Determine the (X, Y) coordinate at the center of the cell enclosing the given text.  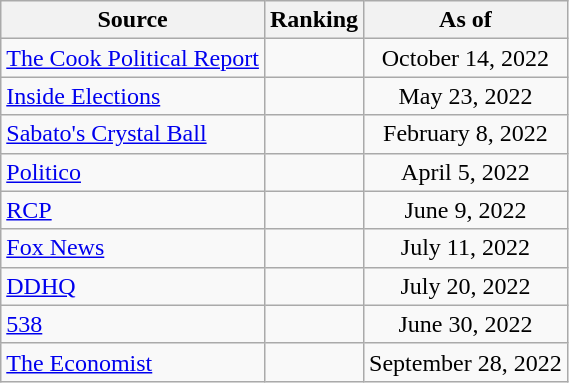
Inside Elections (133, 96)
Ranking (314, 20)
October 14, 2022 (466, 58)
April 5, 2022 (466, 172)
The Economist (133, 362)
Source (133, 20)
February 8, 2022 (466, 134)
Fox News (133, 248)
July 11, 2022 (466, 248)
As of (466, 20)
September 28, 2022 (466, 362)
The Cook Political Report (133, 58)
538 (133, 324)
Politico (133, 172)
DDHQ (133, 286)
Sabato's Crystal Ball (133, 134)
July 20, 2022 (466, 286)
May 23, 2022 (466, 96)
June 9, 2022 (466, 210)
RCP (133, 210)
June 30, 2022 (466, 324)
